Scan for the cell matching the given text and deliver its [x, y] coordinate at center. 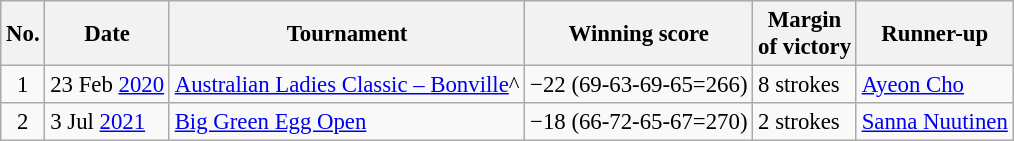
Big Green Egg Open [346, 122]
Marginof victory [805, 34]
2 [23, 122]
−18 (66-72-65-67=270) [639, 122]
Australian Ladies Classic – Bonville^ [346, 85]
23 Feb 2020 [107, 85]
Sanna Nuutinen [934, 122]
1 [23, 85]
Ayeon Cho [934, 85]
Runner-up [934, 34]
−22 (69-63-69-65=266) [639, 85]
Date [107, 34]
Winning score [639, 34]
No. [23, 34]
2 strokes [805, 122]
8 strokes [805, 85]
Tournament [346, 34]
3 Jul 2021 [107, 122]
